Return (X, Y) of the center of cell containing provided text 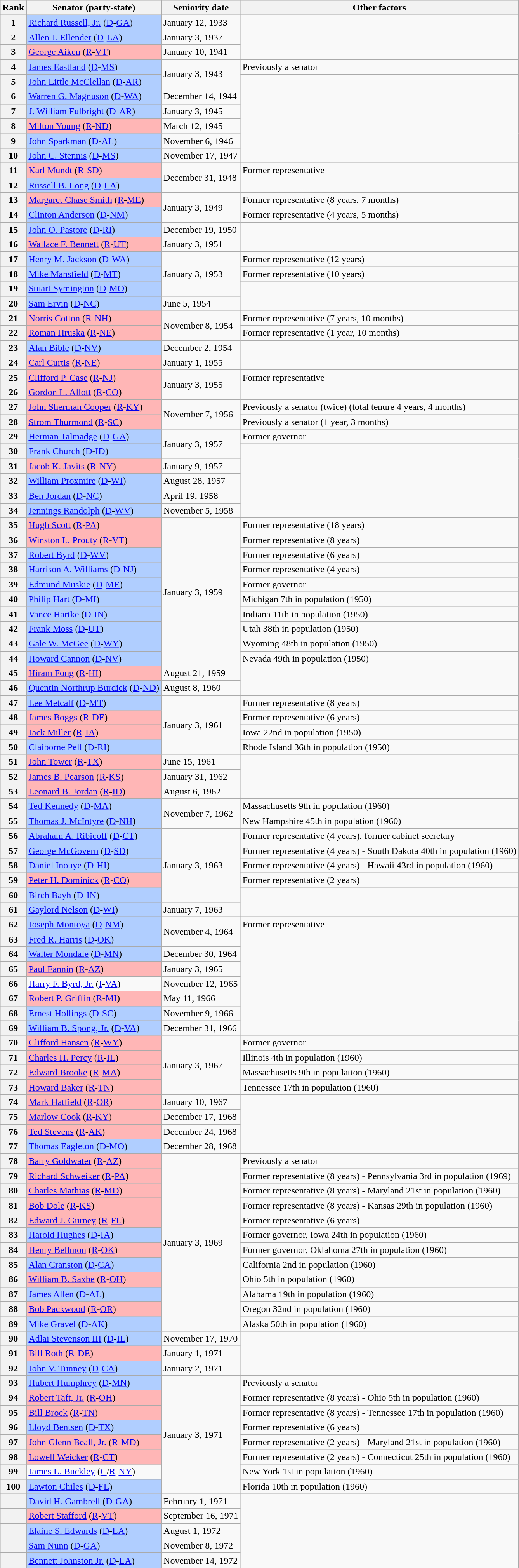
23 (13, 348)
Howard Cannon (D-NV) (94, 659)
Oregon 32nd in population (1960) (379, 1309)
Former representative (10 years) (379, 274)
8 (13, 126)
Bob Dole (R-KS) (94, 1206)
George Aiken (R-VT) (94, 52)
Robert Byrd (D-WV) (94, 555)
99 (13, 1472)
December 30, 1964 (201, 954)
January 12, 1933 (201, 23)
Jack Miller (R-IA) (94, 732)
November 17, 1970 (201, 1338)
84 (13, 1250)
Henry Bellmon (R-OK) (94, 1250)
John V. Tunney (D-CA) (94, 1368)
May 11, 1966 (201, 998)
67 (13, 998)
31 (13, 466)
January 3, 1955 (201, 385)
Richard Russell, Jr. (D-GA) (94, 23)
80 (13, 1191)
Alaska 50th in population (1960) (379, 1324)
John O. Pastore (D-RI) (94, 230)
Howard Baker (R-TN) (94, 1087)
Fred R. Harris (D-OK) (94, 939)
August 28, 1957 (201, 481)
James Boggs (R-DE) (94, 718)
13 (13, 200)
Daniel Inouye (D-HI) (94, 865)
John Glenn Beall, Jr. (R-MD) (94, 1442)
Former governor, Oklahoma 27th in population (1960) (379, 1250)
Other factors (379, 8)
32 (13, 481)
Edmund Muskie (D-ME) (94, 584)
January 10, 1941 (201, 52)
96 (13, 1427)
Gaylord Nelson (D-WI) (94, 910)
87 (13, 1294)
Previously a senator (twice) (total tenure 4 years, 4 months) (379, 407)
65 (13, 969)
John Sherman Cooper (R-KY) (94, 407)
34 (13, 510)
90 (13, 1338)
Indiana 11th in population (1950) (379, 614)
64 (13, 954)
68 (13, 1013)
Former representative (4 years) - South Dakota 40th in population (1960) (379, 850)
47 (13, 703)
Jennings Randolph (D-WV) (94, 510)
March 12, 1945 (201, 126)
November 7, 1956 (201, 414)
Sam Ervin (D-NC) (94, 303)
Bill Roth (R-DE) (94, 1353)
52 (13, 777)
Quentin Northrup Burdick (D-ND) (94, 688)
76 (13, 1132)
Seniority date (201, 8)
April 19, 1958 (201, 496)
43 (13, 643)
Claiborne Pell (D-RI) (94, 747)
Former representative (12 years) (379, 259)
Wallace F. Bennett (R-UT) (94, 244)
Charles Mathias (R-MD) (94, 1191)
88 (13, 1309)
94 (13, 1398)
Former representative (8 years) - Maryland 21st in population (1960) (379, 1191)
Bill Brock (R-TN) (94, 1413)
Jacob K. Javits (R-NY) (94, 466)
48 (13, 718)
Philip Hart (D-MI) (94, 599)
28 (13, 422)
6 (13, 96)
Margaret Chase Smith (R-ME) (94, 200)
August 8, 1960 (201, 688)
January 3, 1945 (201, 111)
86 (13, 1279)
January 2, 1971 (201, 1368)
11 (13, 170)
Birch Bayh (D-IN) (94, 895)
81 (13, 1206)
August 6, 1962 (201, 791)
Winston L. Prouty (R-VT) (94, 540)
41 (13, 614)
Sam Nunn (D-GA) (94, 1545)
James L. Buckley (C/R-NY) (94, 1472)
Norris Cotton (R-NH) (94, 318)
January 31, 1962 (201, 777)
September 16, 1971 (201, 1516)
Robert Stafford (R-VT) (94, 1516)
53 (13, 791)
98 (13, 1457)
27 (13, 407)
Rhode Island 36th in population (1950) (379, 747)
December 31, 1966 (201, 1028)
Lee Metcalf (D-MT) (94, 703)
Alan Cranston (D-CA) (94, 1265)
January 3, 1965 (201, 969)
60 (13, 895)
Michigan 7th in population (1950) (379, 599)
79 (13, 1176)
Hubert Humphrey (D-MN) (94, 1383)
Marlow Cook (R-KY) (94, 1117)
Former representative (8 years) - Tennessee 17th in population (1960) (379, 1413)
January 3, 1959 (201, 592)
72 (13, 1072)
Former representative (1 year, 10 months) (379, 333)
James Eastland (D-MS) (94, 67)
18 (13, 274)
55 (13, 821)
November 4, 1964 (201, 932)
30 (13, 451)
November 7, 1962 (201, 814)
33 (13, 496)
7 (13, 111)
January 3, 1969 (201, 1242)
69 (13, 1028)
73 (13, 1087)
10 (13, 155)
25 (13, 377)
Wyoming 48th in population (1950) (379, 643)
Richard Schweiker (R-PA) (94, 1176)
45 (13, 673)
January 3, 1951 (201, 244)
November 12, 1965 (201, 984)
Charles H. Percy (R-IL) (94, 1058)
Allen J. Ellender (D-LA) (94, 37)
Former representative (18 years) (379, 525)
Former representative (2 years) (379, 880)
Edward Brooke (R-MA) (94, 1072)
November 6, 1946 (201, 141)
January 10, 1967 (201, 1102)
35 (13, 525)
Abraham A. Ribicoff (D-CT) (94, 836)
Stuart Symington (D-MO) (94, 289)
Thomas J. McIntyre (D-NH) (94, 821)
George McGovern (D-SD) (94, 850)
Henry M. Jackson (D-WA) (94, 259)
44 (13, 659)
46 (13, 688)
December 2, 1954 (201, 348)
17 (13, 259)
92 (13, 1368)
Lawton Chiles (D-FL) (94, 1486)
51 (13, 762)
January 3, 1943 (201, 74)
Paul Fannin (R-AZ) (94, 969)
Gordon L. Allott (R-CO) (94, 392)
David H. Gambrell (D-GA) (94, 1501)
56 (13, 836)
19 (13, 289)
John Tower (R-TX) (94, 762)
Leonard B. Jordan (R-ID) (94, 791)
Lloyd Bentsen (D-TX) (94, 1427)
85 (13, 1265)
Clinton Anderson (D-NM) (94, 215)
February 1, 1971 (201, 1501)
January 9, 1957 (201, 466)
1 (13, 23)
5 (13, 82)
14 (13, 215)
January 1, 1955 (201, 362)
Former representative (7 years, 10 months) (379, 318)
Ernest Hollings (D-SC) (94, 1013)
California 2nd in population (1960) (379, 1265)
Robert Taft, Jr. (R-OH) (94, 1398)
Carl Curtis (R-NE) (94, 362)
New Hampshire 45th in population (1960) (379, 821)
Warren G. Magnuson (D-WA) (94, 96)
3 (13, 52)
Thomas Eagleton (D-MO) (94, 1146)
Bennett Johnston Jr. (D-LA) (94, 1560)
Elaine S. Edwards (D-LA) (94, 1531)
22 (13, 333)
Senator (party-state) (94, 8)
Edward J. Gurney (R-FL) (94, 1220)
Former representative (2 years) - Connecticut 25th in population (1960) (379, 1457)
James B. Pearson (R-KS) (94, 777)
Lowell Weicker (R-CT) (94, 1457)
William B. Spong, Jr. (D-VA) (94, 1028)
Hugh Scott (R-PA) (94, 525)
Vance Hartke (D-IN) (94, 614)
Robert P. Griffin (R-MI) (94, 998)
Former representative (2 years) - Maryland 21st in population (1960) (379, 1442)
Previously a senator (1 year, 3 months) (379, 422)
Strom Thurmond (R-SC) (94, 422)
2 (13, 37)
Ted Stevens (R-AK) (94, 1132)
November 9, 1966 (201, 1013)
Ted Kennedy (D-MA) (94, 806)
Iowa 22nd in population (1950) (379, 732)
January 3, 1949 (201, 207)
Former representative (8 years) - Pennsylvania 3rd in population (1969) (379, 1176)
Utah 38th in population (1950) (379, 629)
61 (13, 910)
37 (13, 555)
January 1, 1971 (201, 1353)
Mike Mansfield (D-MT) (94, 274)
91 (13, 1353)
Frank Church (D-ID) (94, 451)
49 (13, 732)
38 (13, 570)
John Sparkman (D-AL) (94, 141)
August 1, 1972 (201, 1531)
Ohio 5th in population (1960) (379, 1279)
Florida 10th in population (1960) (379, 1486)
Alabama 19th in population (1960) (379, 1294)
Karl Mundt (R-SD) (94, 170)
Ben Jordan (D-NC) (94, 496)
59 (13, 880)
December 28, 1968 (201, 1146)
November 14, 1972 (201, 1560)
58 (13, 865)
William B. Saxbe (R-OH) (94, 1279)
78 (13, 1161)
New York 1st in population (1960) (379, 1472)
January 3, 1963 (201, 865)
Nevada 49th in population (1950) (379, 659)
Hiram Fong (R-HI) (94, 673)
71 (13, 1058)
Former representative (8 years) - Ohio 5th in population (1960) (379, 1398)
54 (13, 806)
50 (13, 747)
97 (13, 1442)
Milton Young (R-ND) (94, 126)
November 8, 1972 (201, 1545)
William Proxmire (D-WI) (94, 481)
Tennessee 17th in population (1960) (379, 1087)
82 (13, 1220)
12 (13, 185)
95 (13, 1413)
4 (13, 67)
66 (13, 984)
January 3, 1957 (201, 444)
Clifford P. Case (R-NJ) (94, 377)
Alan Bible (D-NV) (94, 348)
Roman Hruska (R-NE) (94, 333)
June 15, 1961 (201, 762)
63 (13, 939)
Former representative (4 years, 5 months) (379, 215)
Russell B. Long (D-LA) (94, 185)
Barry Goldwater (R-AZ) (94, 1161)
57 (13, 850)
Former representative (8 years) - Kansas 29th in population (1960) (379, 1206)
December 31, 1948 (201, 178)
15 (13, 230)
January 3, 1937 (201, 37)
Illinois 4th in population (1960) (379, 1058)
29 (13, 437)
77 (13, 1146)
Walter Mondale (D-MN) (94, 954)
Herman Talmadge (D-GA) (94, 437)
Bob Packwood (R-OR) (94, 1309)
21 (13, 318)
January 3, 1953 (201, 274)
August 21, 1959 (201, 673)
62 (13, 925)
Clifford Hansen (R-WY) (94, 1043)
Former governor, Iowa 24th in population (1960) (379, 1235)
89 (13, 1324)
Harrison A. Williams (D-NJ) (94, 570)
Former representative (4 years) - Hawaii 43rd in population (1960) (379, 865)
39 (13, 584)
December 14, 1944 (201, 96)
40 (13, 599)
Peter H. Dominick (R-CO) (94, 880)
74 (13, 1102)
93 (13, 1383)
November 17, 1947 (201, 155)
36 (13, 540)
December 17, 1968 (201, 1117)
26 (13, 392)
John C. Stennis (D-MS) (94, 155)
24 (13, 362)
Mark Hatfield (R-OR) (94, 1102)
83 (13, 1235)
Mike Gravel (D-AK) (94, 1324)
Gale W. McGee (D-WY) (94, 643)
20 (13, 303)
John Little McClellan (D-AR) (94, 82)
June 5, 1954 (201, 303)
J. William Fulbright (D-AR) (94, 111)
Rank (13, 8)
Harold Hughes (D-IA) (94, 1235)
Frank Moss (D-UT) (94, 629)
James Allen (D-AL) (94, 1294)
December 24, 1968 (201, 1132)
January 3, 1961 (201, 725)
January 3, 1971 (201, 1435)
Former representative (4 years), former cabinet secretary (379, 836)
70 (13, 1043)
100 (13, 1486)
9 (13, 141)
Former representative (8 years, 7 months) (379, 200)
Joseph Montoya (D-NM) (94, 925)
Harry F. Byrd, Jr. (I-VA) (94, 984)
January 3, 1967 (201, 1065)
16 (13, 244)
January 7, 1963 (201, 910)
November 5, 1958 (201, 510)
75 (13, 1117)
December 19, 1950 (201, 230)
42 (13, 629)
Former representative (4 years) (379, 570)
November 8, 1954 (201, 326)
Adlai Stevenson III (D-IL) (94, 1338)
